For the text-containing cell, return its midpoint in (X, Y) coordinate format. 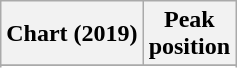
Peakposition (189, 34)
Chart (2019) (72, 34)
